Locate the cell with the specified text and output its [x, y] center coordinate. 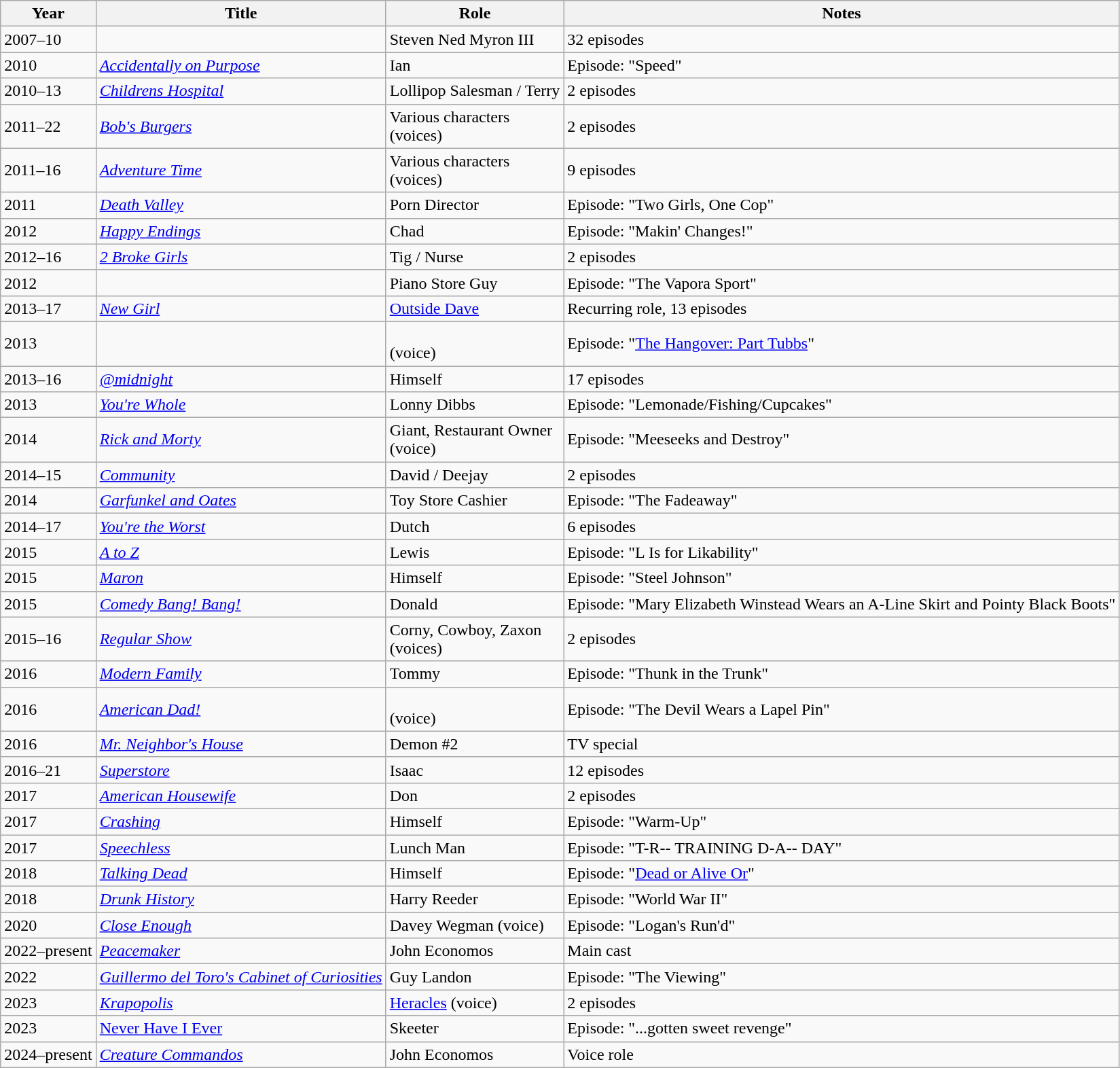
6 episodes [842, 527]
Episode: "Makin' Changes!" [842, 231]
Episode: "Thunk in the Trunk" [842, 674]
Chad [475, 231]
Demon #2 [475, 744]
You're Whole [240, 405]
Porn Director [475, 205]
Giant, Restaurant Owner(voice) [475, 440]
2014–15 [48, 475]
Lollipop Salesman / Terry [475, 91]
Heracles (voice) [475, 1003]
Episode: "Lemonade/Fishing/Cupcakes" [842, 405]
2016–21 [48, 770]
New Girl [240, 308]
Never Have I Ever [240, 1029]
Piano Store Guy [475, 283]
Close Enough [240, 925]
Crashing [240, 821]
Episode: "Logan's Run'd" [842, 925]
Regular Show [240, 639]
Recurring role, 13 episodes [842, 308]
Episode: "Steel Johnson" [842, 578]
Childrens Hospital [240, 91]
2022 [48, 977]
Superstore [240, 770]
Ian [475, 65]
2011–16 [48, 170]
2 Broke Girls [240, 257]
Mr. Neighbor's House [240, 744]
Episode: "Warm-Up" [842, 821]
Episode: "The Hangover: Part Tubbs" [842, 344]
Comedy Bang! Bang! [240, 604]
Isaac [475, 770]
Guillermo del Toro's Cabinet of Curiosities [240, 977]
2022–present [48, 951]
2020 [48, 925]
17 episodes [842, 378]
Role [475, 14]
Outside Dave [475, 308]
32 episodes [842, 39]
Davey Wegman (voice) [475, 925]
Rick and Morty [240, 440]
Accidentally on Purpose [240, 65]
Community [240, 475]
Episode: "Speed" [842, 65]
Krapopolis [240, 1003]
Title [240, 14]
American Housewife [240, 796]
Tommy [475, 674]
@midnight [240, 378]
TV special [842, 744]
2012–16 [48, 257]
2011 [48, 205]
You're the Worst [240, 527]
Episode: "The Fadeaway" [842, 501]
Episode: "The Vapora Sport" [842, 283]
Drunk History [240, 900]
Lonny Dibbs [475, 405]
Episode: "The Devil Wears a Lapel Pin" [842, 709]
Steven Ned Myron III [475, 39]
Peacemaker [240, 951]
Episode: "L Is for Likability" [842, 552]
2013–16 [48, 378]
Talking Dead [240, 874]
Speechless [240, 847]
Episode: "T-R-- TRAINING D-A-- DAY" [842, 847]
Main cast [842, 951]
Toy Store Cashier [475, 501]
Lunch Man [475, 847]
Episode: "The Viewing" [842, 977]
2024–present [48, 1054]
Year [48, 14]
Episode: "Mary Elizabeth Winstead Wears an A-Line Skirt and Pointy Black Boots" [842, 604]
2015–16 [48, 639]
Corny, Cowboy, Zaxon(voices) [475, 639]
2007–10 [48, 39]
Death Valley [240, 205]
Donald [475, 604]
A to Z [240, 552]
Don [475, 796]
Episode: "Dead or Alive Or" [842, 874]
Modern Family [240, 674]
9 episodes [842, 170]
Dutch [475, 527]
Tig / Nurse [475, 257]
Episode: "Meeseeks and Destroy" [842, 440]
12 episodes [842, 770]
2014–17 [48, 527]
American Dad! [240, 709]
Harry Reeder [475, 900]
Skeeter [475, 1029]
Episode: "World War II" [842, 900]
Notes [842, 14]
Happy Endings [240, 231]
Adventure Time [240, 170]
2013–17 [48, 308]
David / Deejay [475, 475]
Creature Commandos [240, 1054]
2010 [48, 65]
Voice role [842, 1054]
2011–22 [48, 126]
2010–13 [48, 91]
Guy Landon [475, 977]
Lewis [475, 552]
Maron [240, 578]
Garfunkel and Oates [240, 501]
Episode: "Two Girls, One Cop" [842, 205]
Bob's Burgers [240, 126]
Episode: "...gotten sweet revenge" [842, 1029]
